Determine the [x, y] coordinate at the center of the cell enclosing the given text.  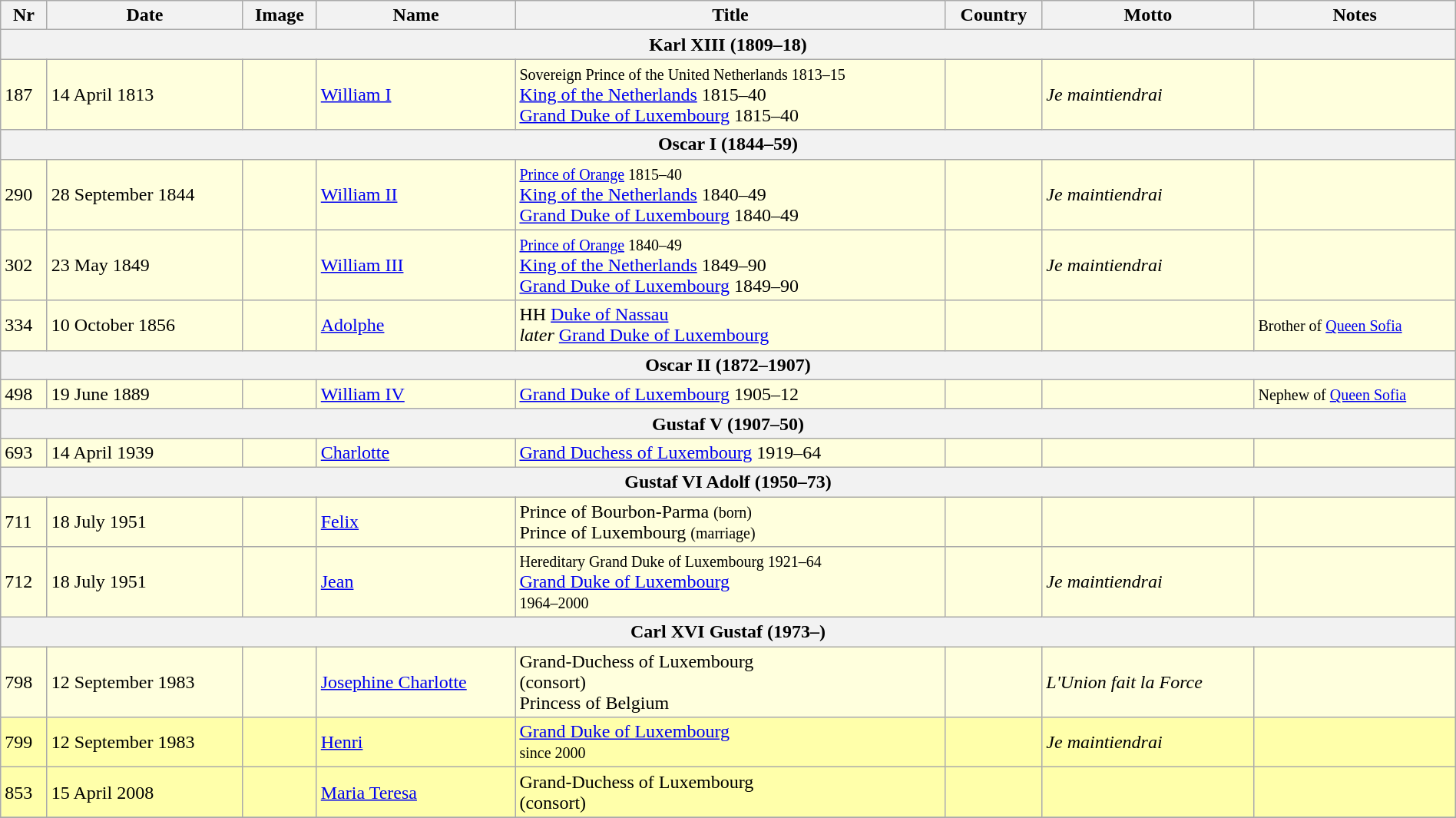
Prince of Orange 1815–40 King of the Netherlands 1840–49Grand Duke of Luxembourg 1840–49 [730, 194]
711 [25, 521]
14 April 1939 [144, 452]
Gustaf VI Adolf (1950–73) [728, 482]
Sovereign Prince of the United Netherlands 1813–15 King of the Netherlands 1815–40Grand Duke of Luxembourg 1815–40 [730, 94]
853 [25, 793]
Image [280, 15]
28 September 1844 [144, 194]
Felix [416, 521]
Nr [25, 15]
William IV [416, 394]
L'Union fait la Force [1148, 682]
William I [416, 94]
Name [416, 15]
Nephew of Queen Sofia [1355, 394]
19 June 1889 [144, 394]
HH Duke of Nassaulater Grand Duke of Luxembourg [730, 326]
10 October 1856 [144, 326]
Josephine Charlotte [416, 682]
Oscar II (1872–1907) [728, 365]
Grand Duchess of Luxembourg 1919–64 [730, 452]
William II [416, 194]
Hereditary Grand Duke of Luxembourg 1921–64Grand Duke of Luxembourg1964–2000 [730, 582]
Grand-Duchess of Luxembourg(consort)Princess of Belgium [730, 682]
334 [25, 326]
693 [25, 452]
Brother of Queen Sofia [1355, 326]
302 [25, 265]
Grand-Duchess of Luxembourg(consort) [730, 793]
Henri [416, 742]
498 [25, 394]
Oscar I (1844–59) [728, 144]
187 [25, 94]
712 [25, 582]
Karl XIII (1809–18) [728, 45]
William III [416, 265]
798 [25, 682]
799 [25, 742]
Title [730, 15]
Maria Teresa [416, 793]
Charlotte [416, 452]
Carl XVI Gustaf (1973–) [728, 632]
Country [994, 15]
Notes [1355, 15]
290 [25, 194]
Motto [1148, 15]
15 April 2008 [144, 793]
Prince of Bourbon-Parma (born)Prince of Luxembourg (marriage) [730, 521]
Gustaf V (1907–50) [728, 423]
Prince of Orange 1840–49King of the Netherlands 1849–90Grand Duke of Luxembourg 1849–90 [730, 265]
Grand Duke of Luxembourg 1905–12 [730, 394]
23 May 1849 [144, 265]
Grand Duke of Luxembourgsince 2000 [730, 742]
Jean [416, 582]
Date [144, 15]
14 April 1813 [144, 94]
Adolphe [416, 326]
